Identify which cell holds the provided text, then report its [X, Y] central coordinate. 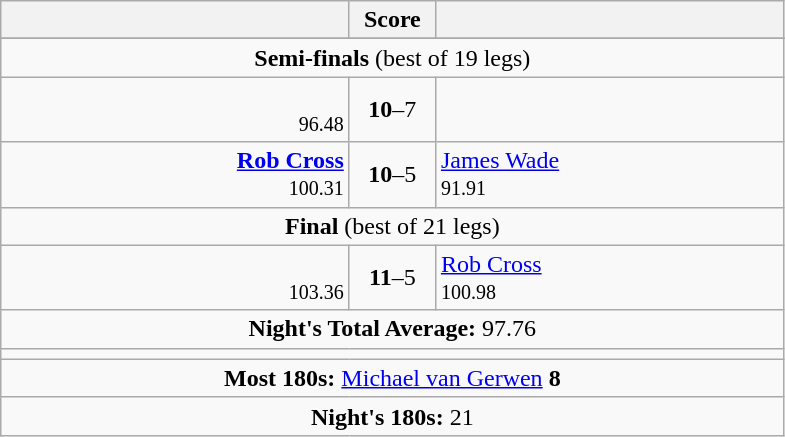
Rob Cross 100.31 [176, 174]
Night's 180s: 21 [392, 416]
Night's Total Average: 97.76 [392, 329]
11–5 [392, 278]
Semi-finals (best of 19 legs) [392, 58]
10–7 [392, 110]
James Wade 91.91 [610, 174]
96.48 [176, 110]
10–5 [392, 174]
Most 180s: Michael van Gerwen 8 [392, 378]
Score [392, 20]
Final (best of 21 legs) [392, 226]
Rob Cross 100.98 [610, 278]
103.36 [176, 278]
